Determine the (X, Y) coordinate at the center of the cell enclosing the given text.  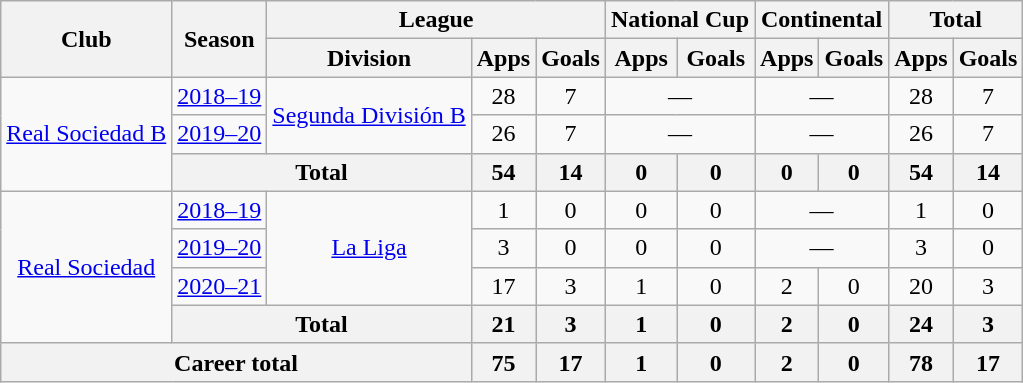
2020–21 (220, 286)
Continental (822, 20)
20 (921, 286)
75 (503, 362)
Segunda División B (369, 115)
78 (921, 362)
La Liga (369, 248)
League (436, 20)
National Cup (680, 20)
Division (369, 58)
Season (220, 39)
Club (86, 39)
21 (503, 324)
Real Sociedad (86, 267)
Real Sociedad B (86, 134)
Career total (236, 362)
24 (921, 324)
